Detect which cell encompasses the target text, then output its (X, Y) center coordinate. 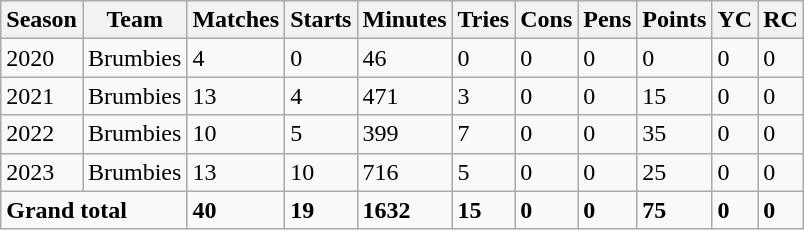
19 (321, 210)
Cons (546, 20)
2021 (42, 96)
Season (42, 20)
Team (134, 20)
7 (484, 134)
Minutes (404, 20)
Points (674, 20)
25 (674, 172)
Grand total (94, 210)
Matches (236, 20)
35 (674, 134)
1632 (404, 210)
YC (735, 20)
40 (236, 210)
2022 (42, 134)
2023 (42, 172)
Starts (321, 20)
716 (404, 172)
Tries (484, 20)
471 (404, 96)
3 (484, 96)
46 (404, 58)
399 (404, 134)
Pens (608, 20)
2020 (42, 58)
RC (781, 20)
75 (674, 210)
